From the cell containing the given text, extract its center point as [x, y] coordinate. 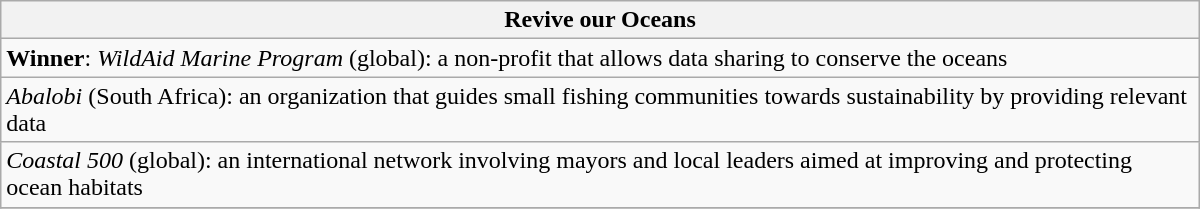
Coastal 500 (global): an international network involving mayors and local leaders aimed at improving and protecting ocean habitats [600, 174]
Revive our Oceans [600, 20]
Abalobi (South Africa): an organization that guides small fishing communities towards sustainability by providing relevant data [600, 110]
Winner: WildAid Marine Program (global): a non-profit that allows data sharing to conserve the oceans [600, 58]
